Provide the (X, Y) coordinate of the cell's center where the given text is located.  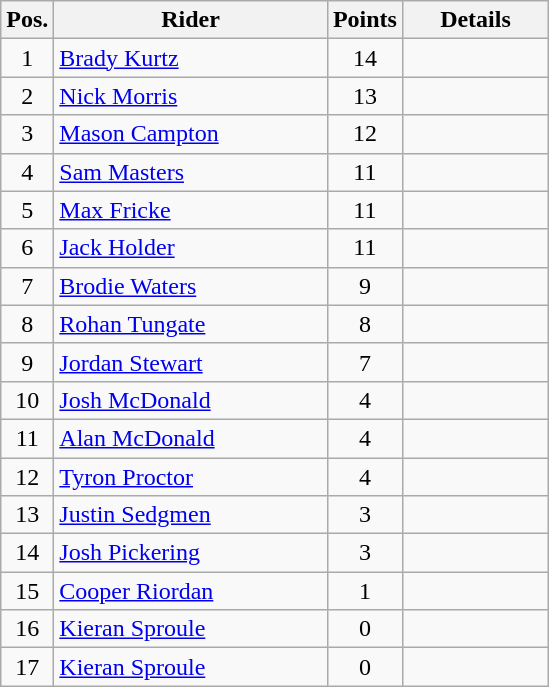
Points (364, 20)
15 (28, 591)
5 (28, 210)
2 (28, 96)
Josh McDonald (191, 400)
Pos. (28, 20)
Tyron Proctor (191, 477)
Details (475, 20)
16 (28, 629)
6 (28, 248)
Alan McDonald (191, 438)
Rider (191, 20)
Max Fricke (191, 210)
17 (28, 667)
Nick Morris (191, 96)
Brady Kurtz (191, 58)
Jack Holder (191, 248)
Justin Sedgmen (191, 515)
Rohan Tungate (191, 324)
Mason Campton (191, 134)
Cooper Riordan (191, 591)
Josh Pickering (191, 553)
Jordan Stewart (191, 362)
10 (28, 400)
Sam Masters (191, 172)
Brodie Waters (191, 286)
